Provide the (x, y) coordinate of the cell's center where the given text is located.  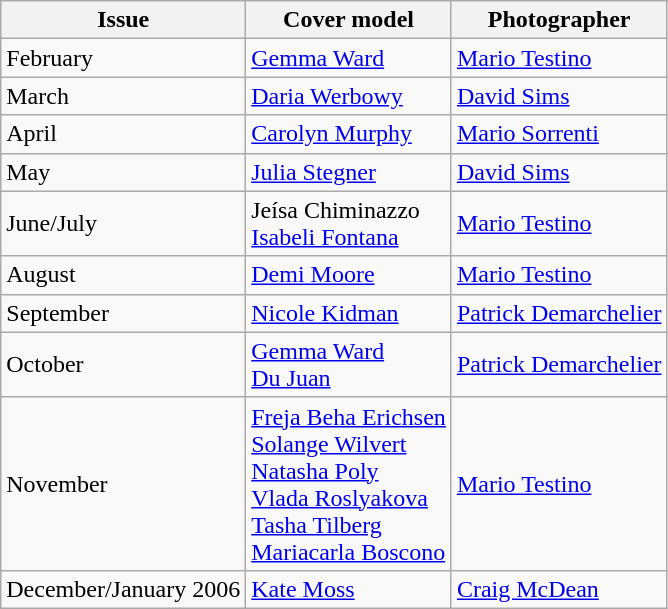
Kate Moss (349, 589)
April (124, 134)
Craig McDean (559, 589)
November (124, 484)
Issue (124, 20)
Gemma WardDu Juan (349, 364)
Demi Moore (349, 275)
Jeísa ChiminazzoIsabeli Fontana (349, 224)
August (124, 275)
Photographer (559, 20)
Gemma Ward (349, 58)
Freja Beha ErichsenSolange WilvertNatasha PolyVlada RoslyakovaTasha TilbergMariacarla Boscono (349, 484)
Mario Sorrenti (559, 134)
June/July (124, 224)
Cover model (349, 20)
December/January 2006 (124, 589)
Julia Stegner (349, 172)
October (124, 364)
Daria Werbowy (349, 96)
May (124, 172)
September (124, 313)
March (124, 96)
February (124, 58)
Nicole Kidman (349, 313)
Carolyn Murphy (349, 134)
